Identify which cell holds the provided text, then report its [X, Y] central coordinate. 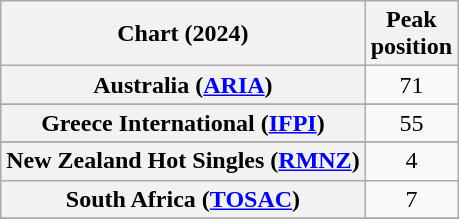
Chart (2024) [183, 34]
55 [411, 123]
Australia (ARIA) [183, 85]
Peakposition [411, 34]
New Zealand Hot Singles (RMNZ) [183, 161]
South Africa (TOSAC) [183, 199]
71 [411, 85]
4 [411, 161]
Greece International (IFPI) [183, 123]
7 [411, 199]
